Return the [x, y] coordinate for the center point of the cell that contains the specified text.  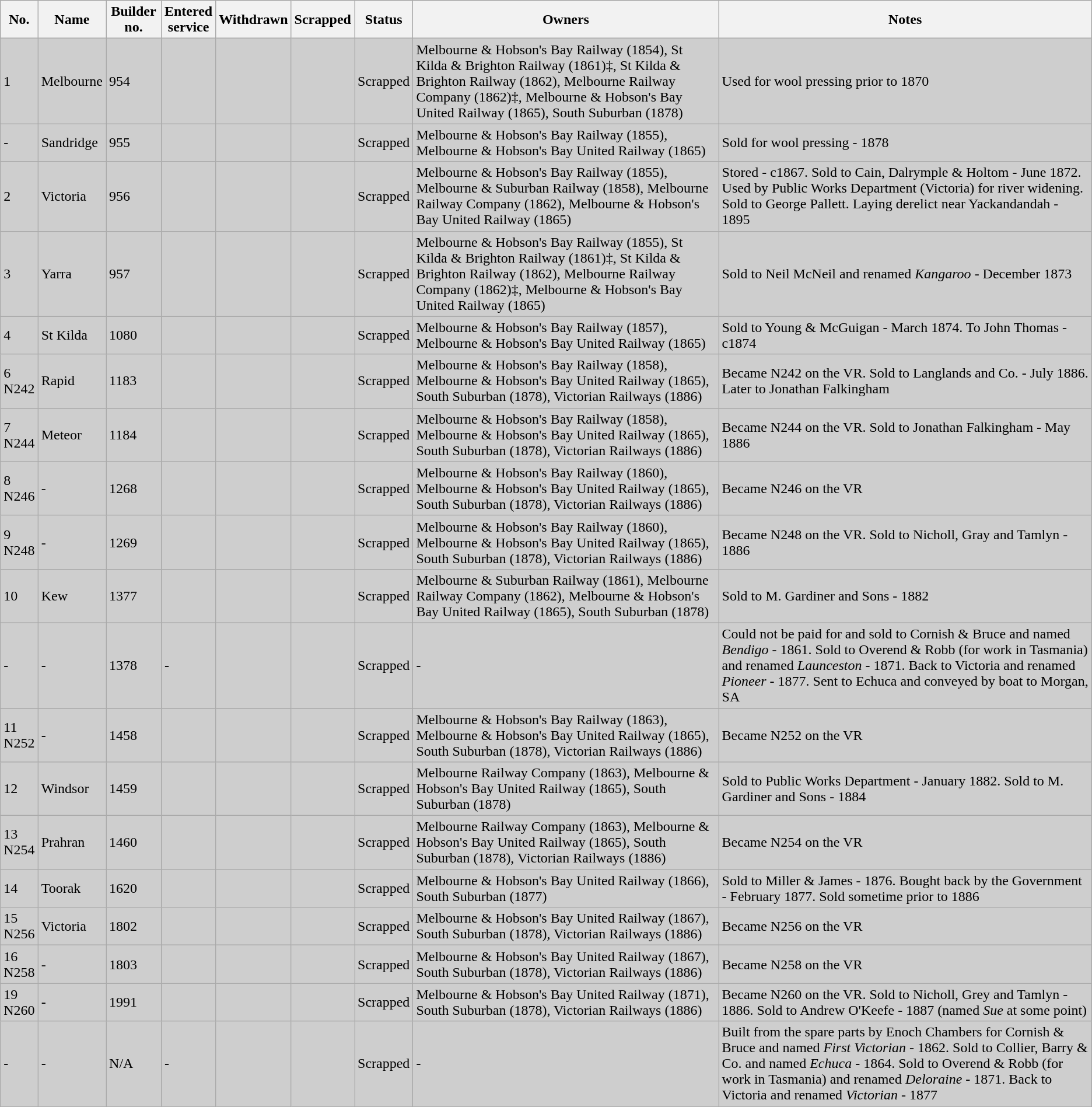
Prahran [72, 843]
1620 [134, 888]
Windsor [72, 789]
957 [134, 274]
11N252 [19, 735]
1269 [134, 542]
4 [19, 335]
Melbourne & Hobson's Bay Railway (1863), Melbourne & Hobson's Bay United Railway (1865), South Suburban (1878), Victorian Railways (1886) [566, 735]
12 [19, 789]
Notes [905, 20]
Melbourne & Suburban Railway (1861), Melbourne Railway Company (1862), Melbourne & Hobson's Bay United Railway (1865), South Suburban (1878) [566, 596]
19N260 [19, 1003]
Melbourne & Hobson's Bay United Railway (1866), South Suburban (1877) [566, 888]
1459 [134, 789]
N/A [134, 1064]
6N242 [19, 381]
16N258 [19, 964]
Became N256 on the VR [905, 927]
10 [19, 596]
Melbourne Railway Company (1863), Melbourne & Hobson's Bay United Railway (1865), South Suburban (1878), Victorian Railways (1886) [566, 843]
1378 [134, 665]
7N244 [19, 435]
1 [19, 81]
Melbourne & Hobson's Bay Railway (1855), Melbourne & Hobson's Bay United Railway (1865) [566, 142]
Melbourne & Hobson's Bay Railway (1857), Melbourne & Hobson's Bay United Railway (1865) [566, 335]
Sold to Public Works Department - January 1882. Sold to M. Gardiner and Sons - 1884 [905, 789]
Became N254 on the VR [905, 843]
Melbourne [72, 81]
No. [19, 20]
Sold to Neil McNeil and renamed Kangaroo - December 1873 [905, 274]
Meteor [72, 435]
St Kilda [72, 335]
Became N246 on the VR [905, 488]
1460 [134, 843]
Sandridge [72, 142]
Sold to Young & McGuigan - March 1874. To John Thomas - c1874 [905, 335]
Became N242 on the VR. Sold to Langlands and Co. - July 1886. Later to Jonathan Falkingham [905, 381]
9N248 [19, 542]
956 [134, 196]
1803 [134, 964]
1991 [134, 1003]
Became N244 on the VR. Sold to Jonathan Falkingham - May 1886 [905, 435]
Became N252 on the VR [905, 735]
955 [134, 142]
Melbourne & Hobson's Bay United Railway (1871), South Suburban (1878), Victorian Railways (1886) [566, 1003]
Became N248 on the VR. Sold to Nicholl, Gray and Tamlyn - 1886 [905, 542]
1184 [134, 435]
Became N258 on the VR [905, 964]
1183 [134, 381]
Withdrawn [253, 20]
2 [19, 196]
3 [19, 274]
Toorak [72, 888]
Kew [72, 596]
Sold to M. Gardiner and Sons - 1882 [905, 596]
Melbourne Railway Company (1863), Melbourne & Hobson's Bay United Railway (1865), South Suburban (1878) [566, 789]
1458 [134, 735]
8N246 [19, 488]
15N256 [19, 927]
Sold to Miller & James - 1876. Bought back by the Government - February 1877. Sold sometime prior to 1886 [905, 888]
13N254 [19, 843]
954 [134, 81]
Enteredservice [188, 20]
Builder no. [134, 20]
Name [72, 20]
14 [19, 888]
Sold for wool pressing - 1878 [905, 142]
Owners [566, 20]
Yarra [72, 274]
1268 [134, 488]
1802 [134, 927]
Status [384, 20]
Used for wool pressing prior to 1870 [905, 81]
Rapid [72, 381]
1080 [134, 335]
1377 [134, 596]
Became N260 on the VR. Sold to Nicholl, Grey and Tamlyn - 1886. Sold to Andrew O'Keefe - 1887 (named Sue at some point) [905, 1003]
